Return (X, Y) of the center of cell containing provided text 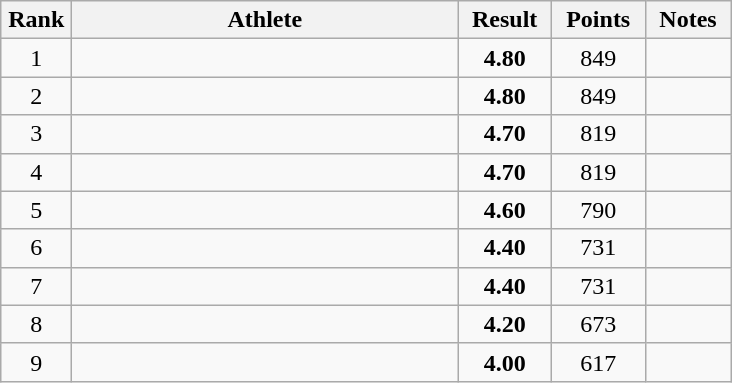
6 (36, 248)
2 (36, 96)
Points (598, 20)
Result (505, 20)
8 (36, 324)
9 (36, 362)
617 (598, 362)
673 (598, 324)
790 (598, 210)
Athlete (265, 20)
4.60 (505, 210)
Rank (36, 20)
4.20 (505, 324)
3 (36, 134)
Notes (688, 20)
5 (36, 210)
1 (36, 58)
7 (36, 286)
4.00 (505, 362)
4 (36, 172)
